Detect which cell encompasses the target text, then output its (X, Y) center coordinate. 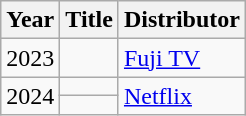
Fuji TV (182, 58)
2024 (30, 96)
2023 (30, 58)
Netflix (182, 96)
Year (30, 20)
Title (90, 20)
Distributor (182, 20)
